Find where the given text appears and provide that cell's center as [X, Y] coordinate. 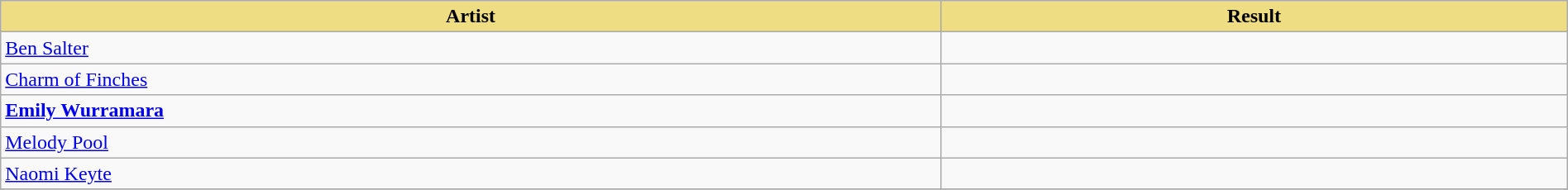
Melody Pool [471, 142]
Ben Salter [471, 48]
Result [1254, 17]
Charm of Finches [471, 79]
Naomi Keyte [471, 173]
Emily Wurramara [471, 111]
Artist [471, 17]
